Find where the given text appears and provide that cell's center as [x, y] coordinate. 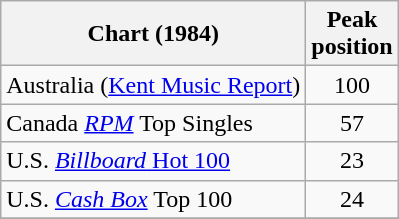
57 [352, 123]
U.S. Billboard Hot 100 [154, 161]
24 [352, 199]
Peakposition [352, 34]
Chart (1984) [154, 34]
Australia (Kent Music Report) [154, 85]
23 [352, 161]
Canada RPM Top Singles [154, 123]
100 [352, 85]
U.S. Cash Box Top 100 [154, 199]
